For the text-containing cell, return its midpoint in (X, Y) coordinate format. 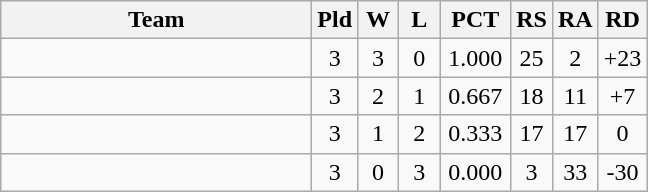
PCT (476, 20)
33 (575, 172)
0.333 (476, 134)
W (378, 20)
RS (532, 20)
1.000 (476, 58)
+23 (622, 58)
0.667 (476, 96)
+7 (622, 96)
Pld (335, 20)
18 (532, 96)
L (420, 20)
Team (156, 20)
RD (622, 20)
0.000 (476, 172)
RA (575, 20)
-30 (622, 172)
25 (532, 58)
11 (575, 96)
